Extract the (x, y) coordinate from the center of the cell holding the provided text.  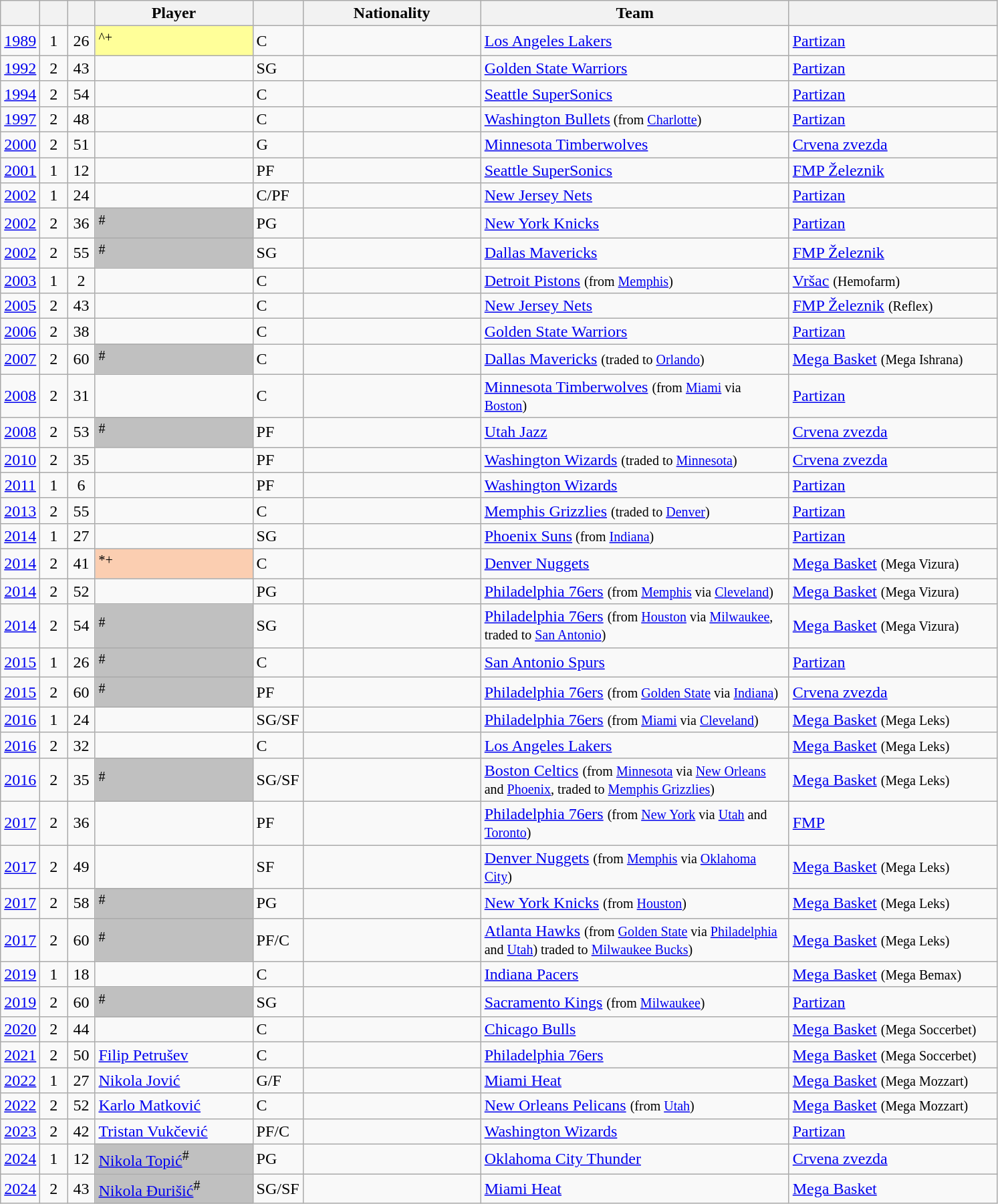
2010 (20, 460)
Oklahoma City Thunder (635, 1159)
^+ (174, 41)
Nikola Topić# (174, 1159)
Dallas Mavericks (635, 253)
Philadelphia 76ers (from New York via Utah and Toronto) (635, 823)
32 (82, 745)
G (278, 145)
51 (82, 145)
Sacramento Kings (from Milwaukee) (635, 1002)
G/F (278, 1080)
Mega Basket (Mega Bemax) (893, 974)
6 (82, 485)
FMP Železnik (Reflex) (893, 306)
Minnesota Timberwolves (from Miami via Boston) (635, 396)
Vršac (Hemofarm) (893, 281)
49 (82, 866)
2007 (20, 359)
2013 (20, 510)
38 (82, 331)
58 (82, 903)
New York Knicks (635, 223)
Memphis Grizzlies (traded to Denver) (635, 510)
FMP (893, 823)
2020 (20, 1030)
50 (82, 1055)
2000 (20, 145)
Denver Nuggets (from Memphis via Oklahoma City) (635, 866)
New York Knicks (from Houston) (635, 903)
Indiana Pacers (635, 974)
1997 (20, 119)
Washington Bullets (from Charlotte) (635, 119)
2006 (20, 331)
1992 (20, 68)
C/PF (278, 196)
Detroit Pistons (from Memphis) (635, 281)
Philadelphia 76ers (from Golden State via Indiana) (635, 692)
48 (82, 119)
2021 (20, 1055)
Nikola Đurišić# (174, 1189)
Philadelphia 76ers (from Houston via Milwaukee, traded to San Antonio) (635, 625)
Dallas Mavericks (traded to Orlando) (635, 359)
San Antonio Spurs (635, 663)
41 (82, 564)
Denver Nuggets (635, 564)
SF (278, 866)
*+ (174, 564)
Phoenix Suns (from Indiana) (635, 536)
Boston Celtics (from Minnesota via New Orleans and Phoenix, traded to Memphis Grizzlies) (635, 779)
Nationality (392, 13)
2023 (20, 1131)
Player (174, 13)
Karlo Matković (174, 1106)
53 (82, 433)
Philadelphia 76ers (from Memphis via Cleveland) (635, 591)
Philadelphia 76ers (635, 1055)
2003 (20, 281)
Philadelphia 76ers (from Miami via Cleveland) (635, 720)
Team (635, 13)
New Orleans Pelicans (from Utah) (635, 1106)
Nikola Jović (174, 1080)
Atlanta Hawks (from Golden State via Philadelphia and Utah) traded to Milwaukee Bucks) (635, 939)
Filip Petrušev (174, 1055)
1994 (20, 94)
44 (82, 1030)
Mega Basket (893, 1189)
Minnesota Timberwolves (635, 145)
Mega Basket (Mega Ishrana) (893, 359)
2005 (20, 306)
Chicago Bulls (635, 1030)
2011 (20, 485)
31 (82, 396)
42 (82, 1131)
18 (82, 974)
1989 (20, 41)
2001 (20, 170)
Utah Jazz (635, 433)
Tristan Vukčević (174, 1131)
Washington Wizards (traded to Minnesota) (635, 460)
